Output the (x, y) coordinate of the center of the cell containing the given text.  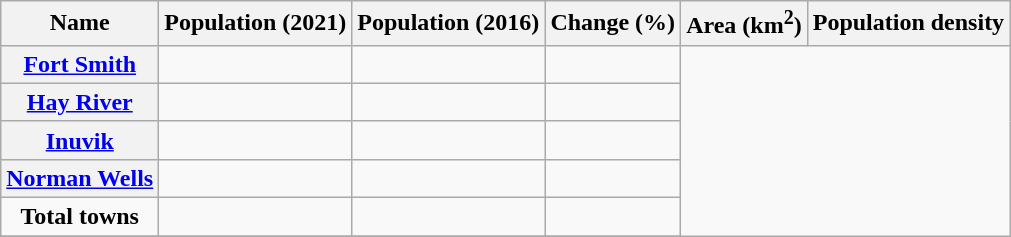
Norman Wells (80, 178)
Hay River (80, 102)
Change (%) (613, 24)
Area (km2) (744, 24)
Inuvik (80, 140)
Fort Smith (80, 64)
Total towns (80, 217)
Name (80, 24)
Population (2016) (448, 24)
Population (2021) (256, 24)
Population density (908, 24)
